Scan for the cell matching the given text and deliver its [x, y] coordinate at center. 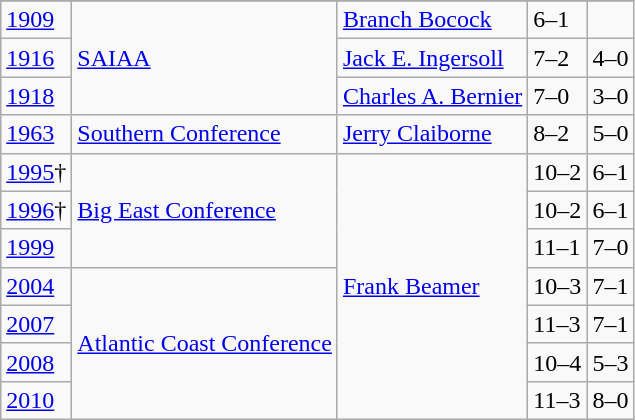
2010 [36, 400]
1909 [36, 20]
Charles A. Bernier [432, 96]
8–2 [558, 134]
4–0 [610, 58]
2008 [36, 362]
Jack E. Ingersoll [432, 58]
1918 [36, 96]
5–0 [610, 134]
Southern Conference [205, 134]
1963 [36, 134]
2004 [36, 286]
2007 [36, 324]
1999 [36, 248]
1995† [36, 172]
10–4 [558, 362]
Frank Beamer [432, 286]
8–0 [610, 400]
Branch Bocock [432, 20]
5–3 [610, 362]
3–0 [610, 96]
Jerry Claiborne [432, 134]
Big East Conference [205, 210]
SAIAA [205, 58]
Atlantic Coast Conference [205, 343]
11–1 [558, 248]
7–2 [558, 58]
1996† [36, 210]
10–3 [558, 286]
1916 [36, 58]
